Identify which cell holds the provided text, then report its (X, Y) central coordinate. 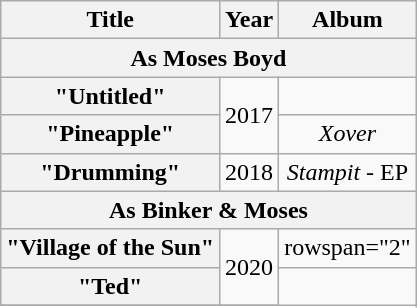
Stampit - EP (348, 172)
2020 (250, 267)
"Ted" (110, 286)
rowspan="2" (348, 248)
"Untitled" (110, 96)
"Drumming" (110, 172)
Title (110, 20)
2018 (250, 172)
Year (250, 20)
Xover (348, 134)
As Moses Boyd (208, 58)
2017 (250, 115)
"Pineapple" (110, 134)
"Village of the Sun" (110, 248)
Album (348, 20)
As Binker & Moses (208, 210)
